Search for the cell housing the specified text and yield its (X, Y) center coordinate. 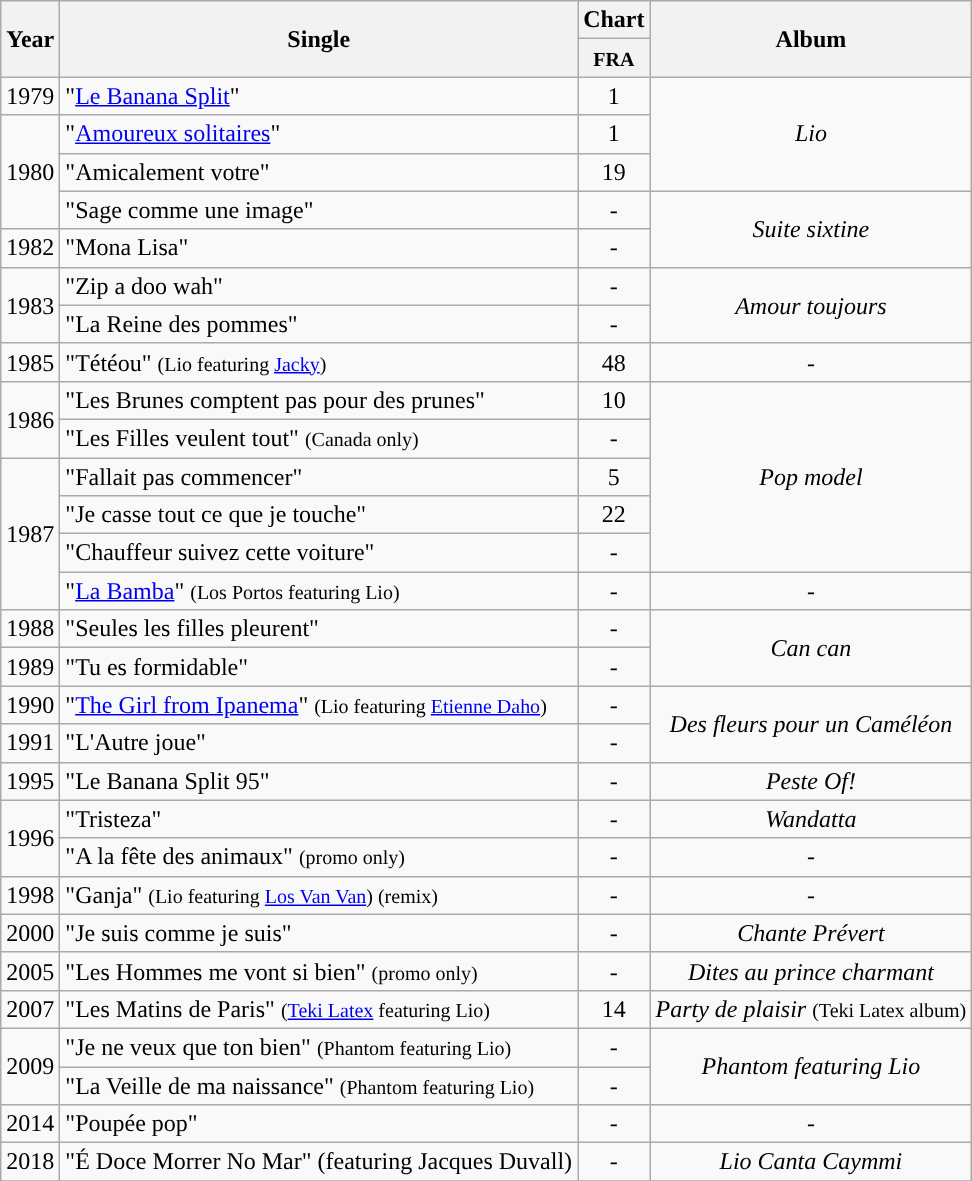
"Amicalement votre" (319, 172)
Dites au prince charmant (811, 971)
"Fallait pas commencer" (319, 477)
"Tristeza" (319, 819)
Can can (811, 648)
19 (614, 172)
1990 (30, 705)
"Les Filles veulent tout" (Canada only) (319, 438)
Lio Canta Caymmi (811, 1162)
2007 (30, 1009)
"Poupée pop" (319, 1124)
22 (614, 515)
Amour toujours (811, 305)
"Je suis comme je suis" (319, 933)
"L'Autre joue" (319, 743)
"Le Banana Split 95" (319, 781)
Des fleurs pour un Caméléon (811, 724)
"Chauffeur suivez cette voiture" (319, 553)
1988 (30, 629)
Single (319, 39)
Party de plaisir (Teki Latex album) (811, 1009)
2009 (30, 1066)
"La Veille de ma naissance" (Phantom featuring Lio) (319, 1085)
"Les Brunes comptent pas pour des prunes" (319, 400)
1987 (30, 534)
2014 (30, 1124)
1982 (30, 248)
Year (30, 39)
"Je ne veux que ton bien" (Phantom featuring Lio) (319, 1047)
1991 (30, 743)
1989 (30, 667)
Wandatta (811, 819)
"The Girl from Ipanema" (Lio featuring Etienne Daho) (319, 705)
"Tétéou" (Lio featuring Jacky) (319, 362)
2018 (30, 1162)
1985 (30, 362)
"Je casse tout ce que je touche" (319, 515)
"Sage comme une image" (319, 210)
"É Doce Morrer No Mar" (featuring Jacques Duvall) (319, 1162)
1995 (30, 781)
2005 (30, 971)
"Amoureux solitaires" (319, 134)
Pop model (811, 476)
"Les Matins de Paris" (Teki Latex featuring Lio) (319, 1009)
14 (614, 1009)
1979 (30, 96)
"La Reine des pommes" (319, 324)
1983 (30, 305)
"A la fête des animaux" (promo only) (319, 857)
1986 (30, 419)
Chante Prévert (811, 933)
"Le Banana Split" (319, 96)
48 (614, 362)
"Seules les filles pleurent" (319, 629)
Album (811, 39)
Phantom featuring Lio (811, 1066)
"Zip a doo wah" (319, 286)
"Tu es formidable" (319, 667)
"Ganja" (Lio featuring Los Van Van) (remix) (319, 895)
5 (614, 477)
2000 (30, 933)
Lio (811, 134)
"La Bamba" (Los Portos featuring Lio) (319, 591)
"Les Hommes me vont si bien" (promo only) (319, 971)
1980 (30, 172)
FRA (614, 58)
Chart (614, 20)
1998 (30, 895)
Suite sixtine (811, 229)
Peste Of! (811, 781)
10 (614, 400)
1996 (30, 838)
"Mona Lisa" (319, 248)
